Determine the (X, Y) coordinate at the center of the cell enclosing the given text.  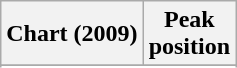
Chart (2009) (72, 34)
Peakposition (189, 34)
